Return (X, Y) of the center of cell containing provided text 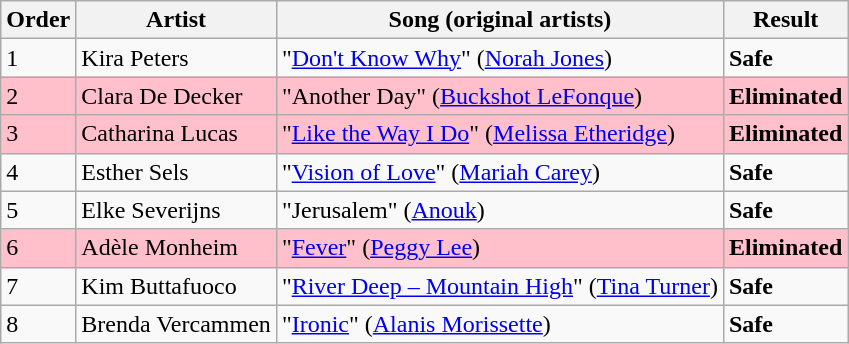
Adèle Monheim (176, 248)
7 (38, 286)
"River Deep – Mountain High" (Tina Turner) (500, 286)
Kira Peters (176, 58)
Catharina Lucas (176, 134)
"Vision of Love" (Mariah Carey) (500, 172)
"Like the Way I Do" (Melissa Etheridge) (500, 134)
3 (38, 134)
"Another Day" (Buckshot LeFonque) (500, 96)
4 (38, 172)
Elke Severijns (176, 210)
6 (38, 248)
2 (38, 96)
8 (38, 324)
Artist (176, 20)
"Don't Know Why" (Norah Jones) (500, 58)
Result (785, 20)
"Jerusalem" (Anouk) (500, 210)
5 (38, 210)
Kim Buttafuoco (176, 286)
Order (38, 20)
Brenda Vercammen (176, 324)
Esther Sels (176, 172)
"Fever" (Peggy Lee) (500, 248)
Song (original artists) (500, 20)
"Ironic" (Alanis Morissette) (500, 324)
Clara De Decker (176, 96)
1 (38, 58)
